Extract the [x, y] coordinate from the center of the cell holding the provided text.  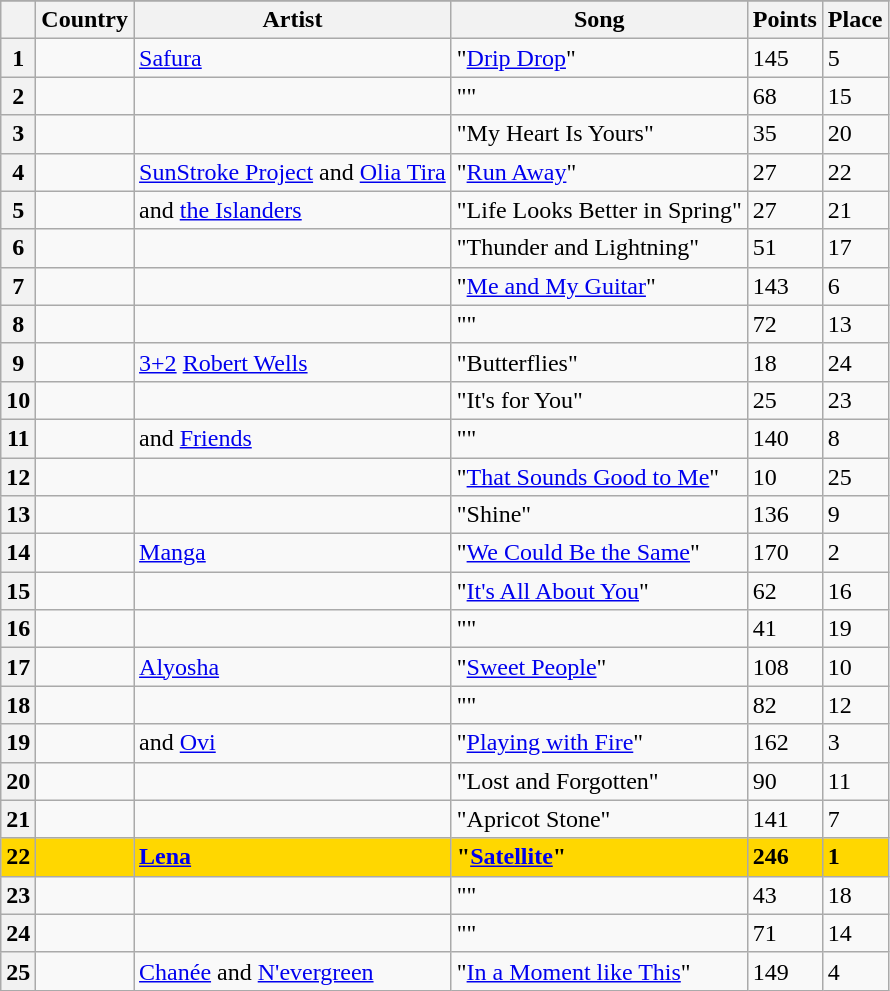
Country [85, 20]
"In a Moment like This" [599, 971]
62 [784, 591]
141 [784, 819]
41 [784, 629]
108 [784, 667]
68 [784, 96]
Place [855, 20]
145 [784, 58]
"Shine" [599, 515]
149 [784, 971]
"Thunder and Lightning" [599, 248]
and Friends [293, 438]
35 [784, 134]
90 [784, 781]
SunStroke Project and Olia Tira [293, 172]
"It's for You" [599, 400]
"Butterflies" [599, 362]
"That Sounds Good to Me" [599, 477]
51 [784, 248]
140 [784, 438]
and the Islanders [293, 210]
"Playing with Fire" [599, 743]
Points [784, 20]
"Life Looks Better in Spring" [599, 210]
"We Could Be the Same" [599, 553]
"It's All About You" [599, 591]
Chanée and N'evergreen [293, 971]
3+2 Robert Wells [293, 362]
71 [784, 933]
82 [784, 705]
and Ovi [293, 743]
Safura [293, 58]
170 [784, 553]
43 [784, 895]
Song [599, 20]
72 [784, 324]
"Apricot Stone" [599, 819]
"Run Away" [599, 172]
"Satellite" [599, 857]
162 [784, 743]
"Sweet People" [599, 667]
Alyosha [293, 667]
"My Heart Is Yours" [599, 134]
"Lost and Forgotten" [599, 781]
143 [784, 286]
"Me and My Guitar" [599, 286]
Lena [293, 857]
"Drip Drop" [599, 58]
Manga [293, 553]
Artist [293, 20]
246 [784, 857]
136 [784, 515]
